Determine the (X, Y) coordinate at the center of the cell enclosing the given text.  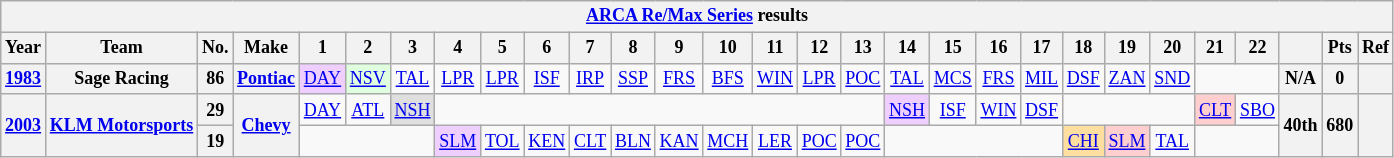
5 (502, 48)
86 (216, 78)
ATL (368, 110)
Make (266, 48)
IRP (590, 78)
CHI (1083, 140)
1 (322, 48)
22 (1258, 48)
15 (952, 48)
Ref (1376, 48)
13 (863, 48)
MCS (952, 78)
SSP (634, 78)
21 (1216, 48)
20 (1172, 48)
MIL (1042, 78)
10 (728, 48)
14 (908, 48)
KLM Motorsports (121, 125)
9 (679, 48)
MCH (728, 140)
8 (634, 48)
Pts (1340, 48)
SND (1172, 78)
BLN (634, 140)
18 (1083, 48)
ZAN (1127, 78)
0 (1340, 78)
KEN (547, 140)
N/A (1300, 78)
11 (776, 48)
Year (24, 48)
NSV (368, 78)
7 (590, 48)
SBO (1258, 110)
No. (216, 48)
KAN (679, 140)
40th (1300, 125)
TOL (502, 140)
Sage Racing (121, 78)
17 (1042, 48)
4 (458, 48)
12 (819, 48)
680 (1340, 125)
16 (998, 48)
Pontiac (266, 78)
29 (216, 110)
BFS (728, 78)
2 (368, 48)
6 (547, 48)
LER (776, 140)
Team (121, 48)
Chevy (266, 125)
ARCA Re/Max Series results (698, 16)
1983 (24, 78)
2003 (24, 125)
3 (412, 48)
